Identify which cell holds the provided text, then report its [X, Y] central coordinate. 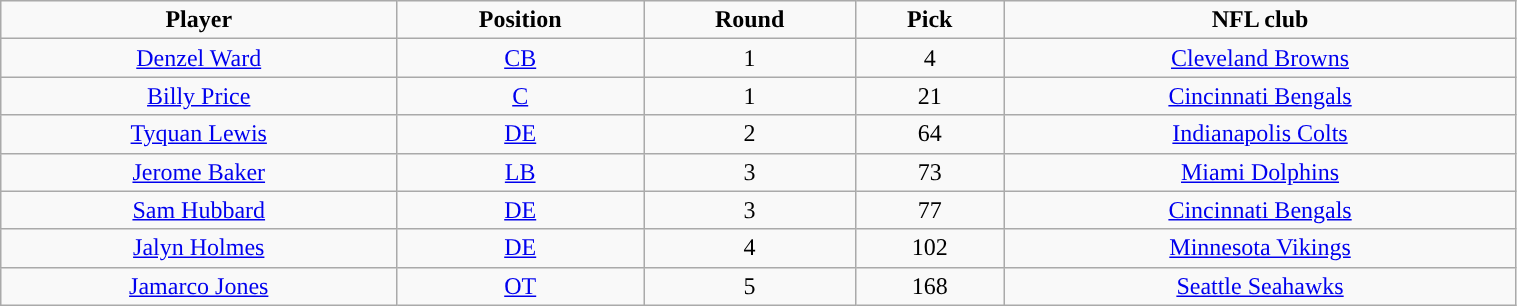
C [520, 96]
Jerome Baker [199, 172]
LB [520, 172]
CB [520, 58]
Jamarco Jones [199, 286]
2 [750, 134]
64 [930, 134]
Indianapolis Colts [1260, 134]
Pick [930, 20]
102 [930, 248]
Cleveland Browns [1260, 58]
Sam Hubbard [199, 210]
5 [750, 286]
73 [930, 172]
OT [520, 286]
77 [930, 210]
Seattle Seahawks [1260, 286]
21 [930, 96]
Position [520, 20]
Denzel Ward [199, 58]
NFL club [1260, 20]
Tyquan Lewis [199, 134]
168 [930, 286]
Jalyn Holmes [199, 248]
Miami Dolphins [1260, 172]
Round [750, 20]
Player [199, 20]
Minnesota Vikings [1260, 248]
Billy Price [199, 96]
